Identify which cell holds the provided text, then report its [X, Y] central coordinate. 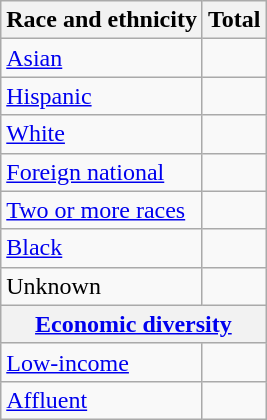
Asian [102, 58]
Economic diversity [134, 324]
Total [234, 20]
Low-income [102, 362]
Black [102, 248]
Foreign national [102, 172]
Hispanic [102, 96]
Race and ethnicity [102, 20]
White [102, 134]
Two or more races [102, 210]
Unknown [102, 286]
Affluent [102, 400]
